Output the [x, y] coordinate of the center of the cell containing the given text.  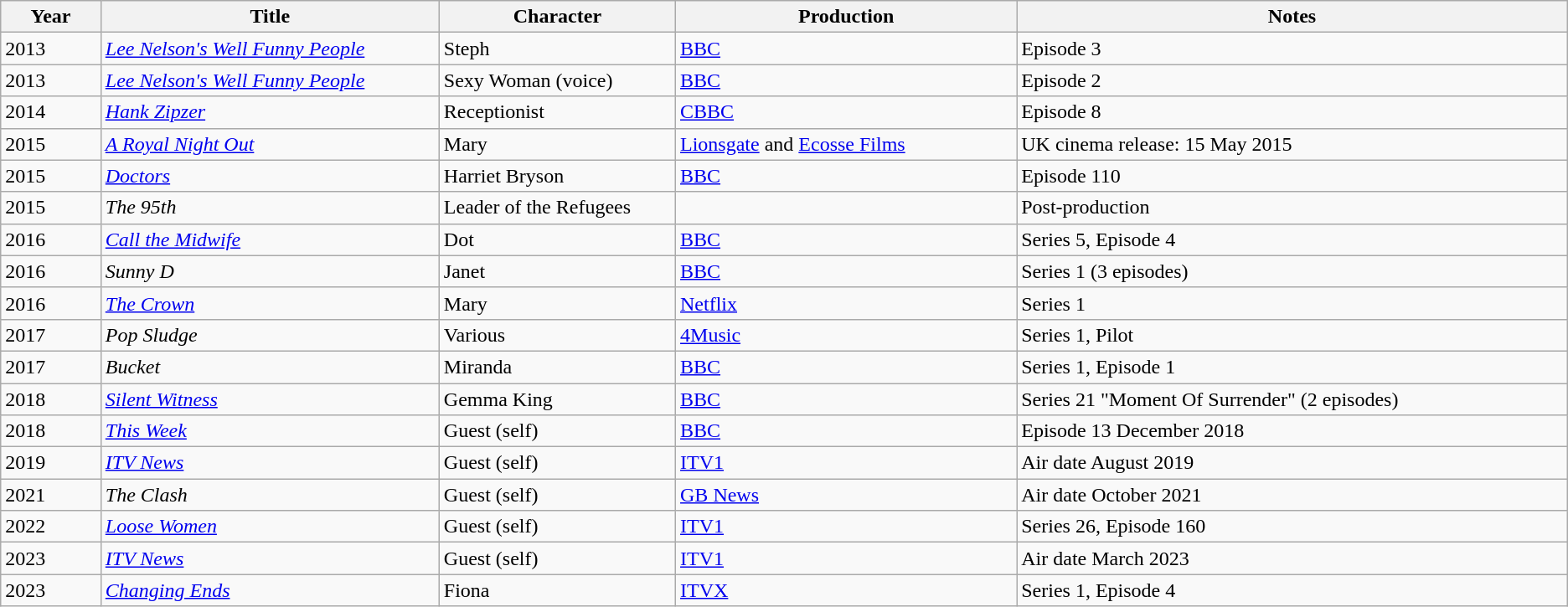
Fiona [557, 590]
Post-production [1292, 208]
Gemma King [557, 399]
Doctors [270, 176]
Netflix [846, 303]
Production [846, 17]
Bucket [270, 367]
The 95th [270, 208]
Episode 3 [1292, 49]
Series 1 [1292, 303]
Pop Sludge [270, 335]
Series 1, Pilot [1292, 335]
Series 21 "Moment Of Surrender" (2 episodes) [1292, 399]
A Royal Night Out [270, 144]
Series 26, Episode 160 [1292, 527]
CBBC [846, 112]
Sunny D [270, 271]
Call the Midwife [270, 239]
Episode 8 [1292, 112]
Sexy Woman (voice) [557, 80]
This Week [270, 431]
2021 [51, 495]
Air date March 2023 [1292, 558]
Episode 110 [1292, 176]
Loose Women [270, 527]
Character [557, 17]
The Clash [270, 495]
2014 [51, 112]
Notes [1292, 17]
Silent Witness [270, 399]
Changing Ends [270, 590]
Steph [557, 49]
2022 [51, 527]
Miranda [557, 367]
Janet [557, 271]
Series 5, Episode 4 [1292, 239]
Receptionist [557, 112]
Lionsgate and Ecosse Films [846, 144]
Dot [557, 239]
Episode 13 December 2018 [1292, 431]
Episode 2 [1292, 80]
ITVX [846, 590]
Title [270, 17]
4Music [846, 335]
Series 1 (3 episodes) [1292, 271]
Series 1, Episode 4 [1292, 590]
Various [557, 335]
GB News [846, 495]
Air date August 2019 [1292, 463]
2019 [51, 463]
Year [51, 17]
Air date October 2021 [1292, 495]
Series 1, Episode 1 [1292, 367]
The Crown [270, 303]
Harriet Bryson [557, 176]
Hank Zipzer [270, 112]
Leader of the Refugees [557, 208]
UK cinema release: 15 May 2015 [1292, 144]
